Determine the (X, Y) coordinate at the center of the cell enclosing the given text.  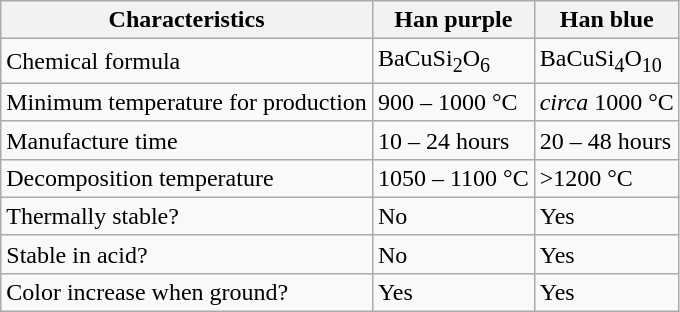
Characteristics (187, 20)
Han blue (606, 20)
BaCuSi4O10 (606, 61)
Chemical formula (187, 61)
20 – 48 hours (606, 140)
>1200 °C (606, 178)
Han purple (453, 20)
Color increase when ground? (187, 292)
10 – 24 hours (453, 140)
Minimum temperature for production (187, 102)
Thermally stable? (187, 216)
Decomposition temperature (187, 178)
1050 – 1100 °C (453, 178)
circa 1000 °C (606, 102)
Manufacture time (187, 140)
900 – 1000 °C (453, 102)
Stable in acid? (187, 254)
BaCuSi2O6 (453, 61)
